Determine the [x, y] coordinate at the center of the cell enclosing the given text.  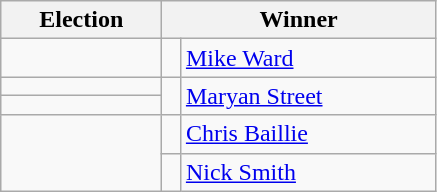
Nick Smith [308, 172]
Election [82, 20]
Chris Baillie [308, 134]
Maryan Street [308, 96]
Mike Ward [308, 58]
Winner [299, 20]
